Output the [X, Y] coordinate of the center of the cell containing the given text.  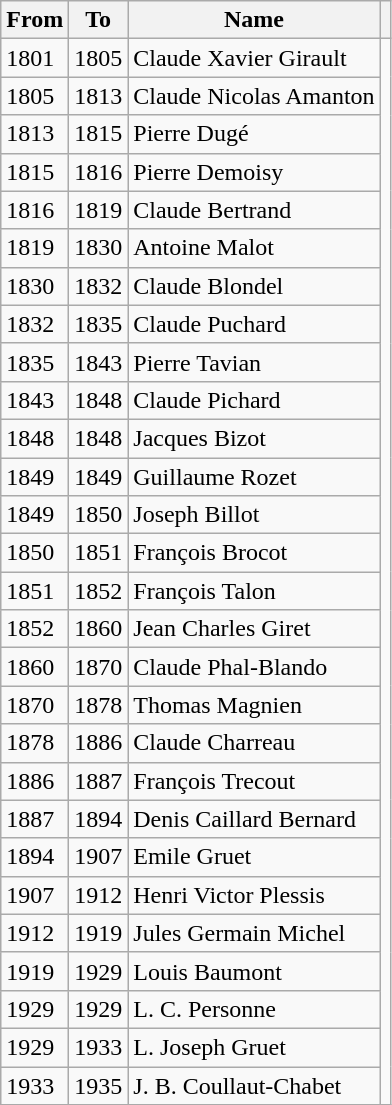
Guillaume Rozet [254, 477]
Louis Baumont [254, 971]
L. Joseph Gruet [254, 1047]
L. C. Personne [254, 1009]
Claude Charreau [254, 743]
From [35, 20]
Henri Victor Plessis [254, 895]
Claude Xavier Girault [254, 58]
J. B. Coullaut-Chabet [254, 1085]
François Brocot [254, 553]
Claude Puchard [254, 324]
Jean Charles Giret [254, 629]
Pierre Tavian [254, 362]
Pierre Demoisy [254, 172]
Antoine Malot [254, 248]
Claude Phal-Blando [254, 667]
Jacques Bizot [254, 438]
Joseph Billot [254, 515]
Claude Blondel [254, 286]
François Talon [254, 591]
Claude Pichard [254, 400]
To [98, 20]
Emile Gruet [254, 857]
Thomas Magnien [254, 705]
Name [254, 20]
Pierre Dugé [254, 134]
Jules Germain Michel [254, 933]
1801 [35, 58]
François Trecout [254, 781]
Claude Bertrand [254, 210]
Denis Caillard Bernard [254, 819]
1935 [98, 1085]
Claude Nicolas Amanton [254, 96]
